Output the (x, y) coordinate of the center of the cell containing the given text.  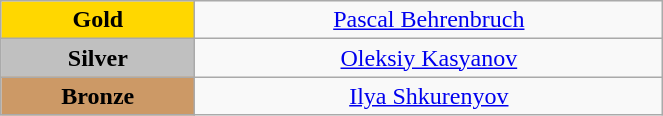
Gold (98, 20)
Oleksiy Kasyanov (429, 58)
Bronze (98, 96)
Silver (98, 58)
Pascal Behrenbruch (429, 20)
Ilya Shkurenyov (429, 96)
